Locate the cell with the specified text and output its [x, y] center coordinate. 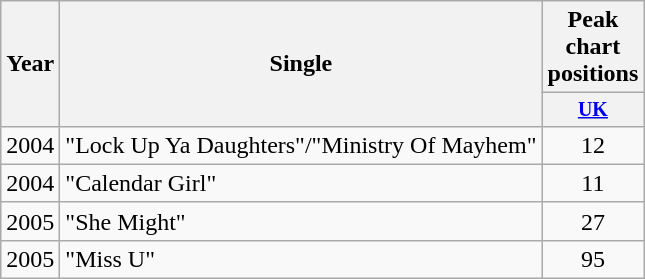
27 [593, 221]
12 [593, 145]
95 [593, 259]
"Miss U" [301, 259]
"Calendar Girl" [301, 183]
Single [301, 64]
"Lock Up Ya Daughters"/"Ministry Of Mayhem" [301, 145]
UK [593, 110]
Peak chart positions [593, 47]
Year [30, 64]
"She Might" [301, 221]
11 [593, 183]
